Return [x, y] of the center of cell containing provided text 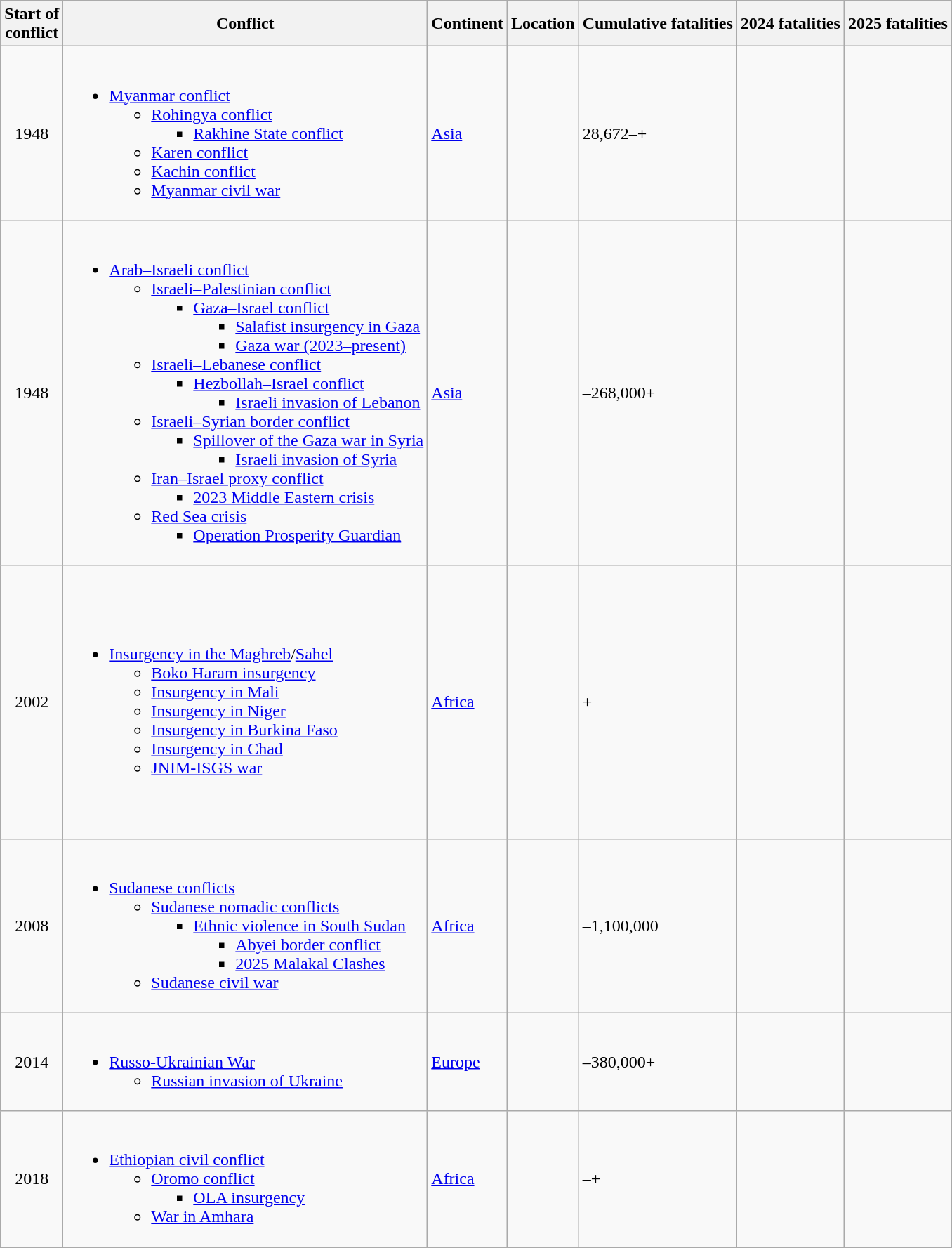
Location [543, 24]
Myanmar conflictRohingya conflictRakhine State conflictKaren conflictKachin conflictMyanmar civil war [246, 133]
2018 [32, 1179]
Europe [468, 1062]
Sudanese conflictsSudanese nomadic conflictsEthnic violence in South SudanAbyei border conflict2025 Malakal ClashesSudanese civil war [246, 926]
Insurgency in the Maghreb/SahelBoko Haram insurgencyInsurgency in MaliInsurgency in NigerInsurgency in Burkina FasoInsurgency in ChadJNIM-ISGS war [246, 702]
–380,000+ [657, 1062]
Conflict [246, 24]
–268,000+ [657, 393]
28,672–+ [657, 133]
Ethiopian civil conflictOromo conflictOLA insurgencyWar in Amhara [246, 1179]
Start ofconflict [32, 24]
2024 fatalities [791, 24]
2002 [32, 702]
Cumulative fatalities [657, 24]
+ [657, 702]
Russo-Ukrainian WarRussian invasion of Ukraine [246, 1062]
2025 fatalities [897, 24]
–1,100,000 [657, 926]
–+ [657, 1179]
Continent [468, 24]
2008 [32, 926]
2014 [32, 1062]
